Capture the cell that displays the provided text and extract its (x, y) central coordinate. 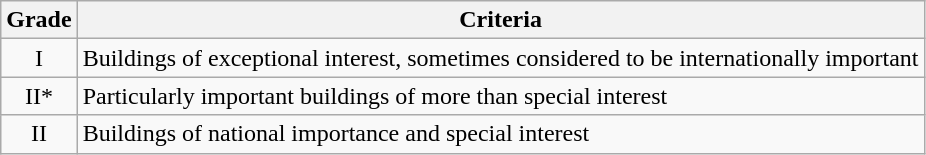
Grade (39, 20)
Particularly important buildings of more than special interest (500, 96)
I (39, 58)
Buildings of exceptional interest, sometimes considered to be internationally important (500, 58)
II (39, 134)
Buildings of national importance and special interest (500, 134)
Criteria (500, 20)
II* (39, 96)
